From the cell containing the given text, extract its center point as (x, y) coordinate. 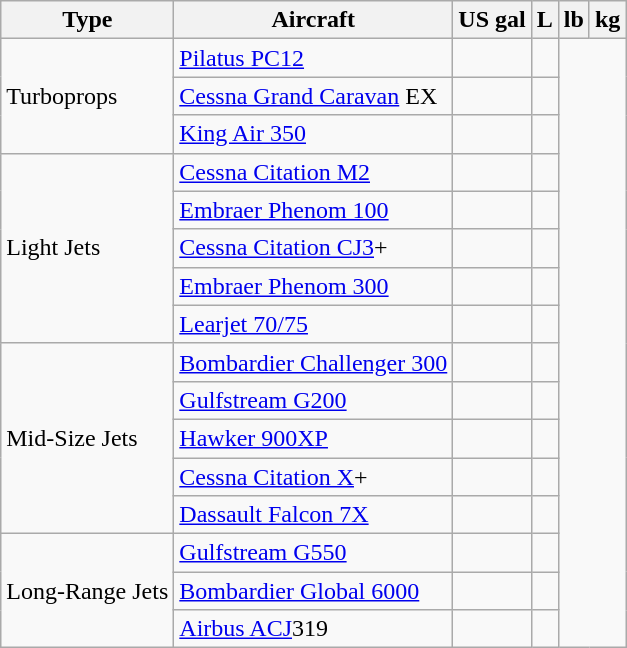
Embraer Phenom 300 (314, 286)
Airbus ACJ319 (314, 629)
Turboprops (88, 96)
Gulfstream G200 (314, 400)
Long-Range Jets (88, 591)
Type (88, 20)
Aircraft (314, 20)
kg (607, 20)
Cessna Citation M2 (314, 172)
Cessna Citation X+ (314, 477)
Cessna Citation CJ3+ (314, 248)
US gal (492, 20)
Bombardier Challenger 300 (314, 362)
Light Jets (88, 248)
Embraer Phenom 100 (314, 210)
Pilatus PC12 (314, 58)
Gulfstream G550 (314, 553)
King Air 350 (314, 134)
lb (574, 20)
Mid-Size Jets (88, 438)
L (544, 20)
Learjet 70/75 (314, 324)
Cessna Grand Caravan EX (314, 96)
Dassault Falcon 7X (314, 515)
Bombardier Global 6000 (314, 591)
Hawker 900XP (314, 438)
